Detect which cell encompasses the target text, then output its [X, Y] center coordinate. 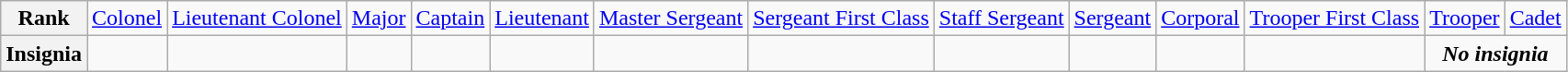
Master Sergeant [671, 18]
No insignia [1496, 54]
Cadet [1535, 18]
Sergeant [1112, 18]
Major [379, 18]
Rank [44, 18]
Lieutenant Colonel [257, 18]
Colonel [127, 18]
Captain [450, 18]
Sergeant First Class [842, 18]
Trooper First Class [1335, 18]
Insignia [44, 54]
Lieutenant [542, 18]
Trooper [1465, 18]
Corporal [1200, 18]
Staff Sergeant [1002, 18]
